Determine the [X, Y] coordinate at the center of the cell enclosing the given text.  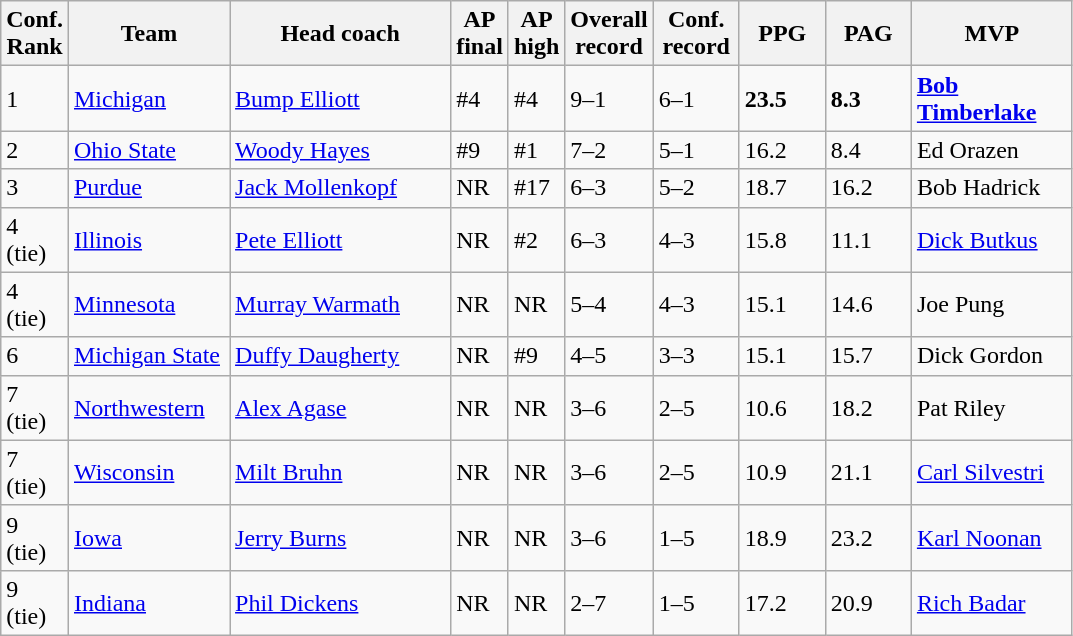
Minnesota [148, 304]
Woody Hayes [340, 150]
18.9 [782, 538]
Pat Riley [992, 408]
Pete Elliott [340, 240]
15.7 [868, 356]
6 [35, 356]
17.2 [782, 602]
10.6 [782, 408]
9–1 [609, 98]
Karl Noonan [992, 538]
Dick Butkus [992, 240]
#2 [536, 240]
Ed Orazen [992, 150]
2–7 [609, 602]
Rich Badar [992, 602]
Alex Agase [340, 408]
Team [148, 34]
15.8 [782, 240]
1 [35, 98]
23.2 [868, 538]
Jack Mollenkopf [340, 188]
Head coach [340, 34]
4–5 [609, 356]
Wisconsin [148, 472]
Overall record [609, 34]
Bob Hadrick [992, 188]
5–4 [609, 304]
Michigan [148, 98]
AP high [536, 34]
Indiana [148, 602]
Duffy Daugherty [340, 356]
Ohio State [148, 150]
23.5 [782, 98]
Joe Pung [992, 304]
21.1 [868, 472]
Bob Timberlake [992, 98]
Milt Bruhn [340, 472]
2 [35, 150]
18.7 [782, 188]
Bump Elliott [340, 98]
18.2 [868, 408]
Conf. record [696, 34]
Phil Dickens [340, 602]
AP final [480, 34]
10.9 [782, 472]
5–1 [696, 150]
20.9 [868, 602]
Conf. Rank [35, 34]
#17 [536, 188]
6–1 [696, 98]
3 [35, 188]
Dick Gordon [992, 356]
Jerry Burns [340, 538]
PAG [868, 34]
14.6 [868, 304]
Iowa [148, 538]
7–2 [609, 150]
5–2 [696, 188]
3–3 [696, 356]
8.4 [868, 150]
Murray Warmath [340, 304]
MVP [992, 34]
8.3 [868, 98]
11.1 [868, 240]
Purdue [148, 188]
Michigan State [148, 356]
Carl Silvestri [992, 472]
Illinois [148, 240]
PPG [782, 34]
#1 [536, 150]
Northwestern [148, 408]
